Search for the cell housing the specified text and yield its (X, Y) center coordinate. 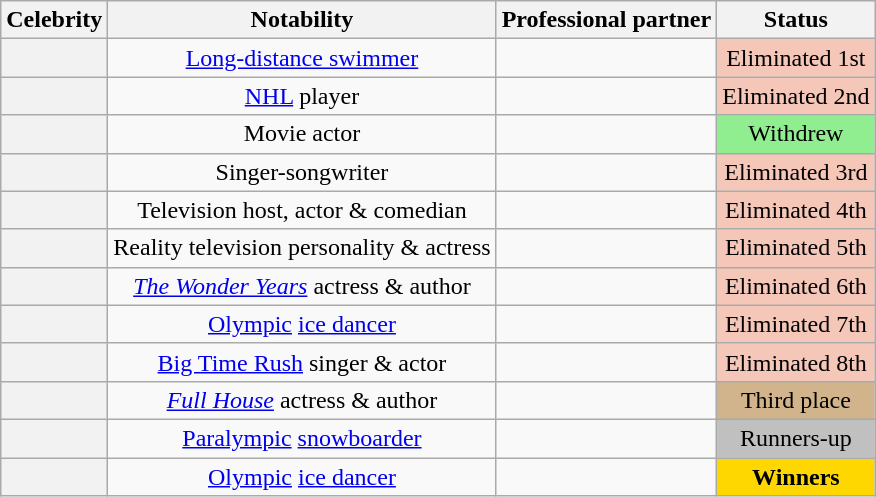
Notability (302, 20)
Eliminated 1st (796, 58)
Eliminated 7th (796, 324)
Eliminated 2nd (796, 96)
Winners (796, 477)
Eliminated 4th (796, 210)
Long-distance swimmer (302, 58)
Third place (796, 400)
The Wonder Years actress & author (302, 286)
Singer-songwriter (302, 172)
Full House actress & author (302, 400)
NHL player (302, 96)
Runners-up (796, 438)
Movie actor (302, 134)
Eliminated 8th (796, 362)
Withdrew (796, 134)
Professional partner (606, 20)
Eliminated 6th (796, 286)
Reality television personality & actress (302, 248)
Celebrity (54, 20)
Big Time Rush singer & actor (302, 362)
Paralympic snowboarder (302, 438)
Television host, actor & comedian (302, 210)
Eliminated 3rd (796, 172)
Eliminated 5th (796, 248)
Status (796, 20)
